Locate the cell with the specified text and output its [X, Y] center coordinate. 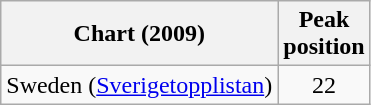
Chart (2009) [140, 34]
22 [324, 85]
Sweden (Sverigetopplistan) [140, 85]
Peak position [324, 34]
